Return [X, Y] of the center of cell containing provided text 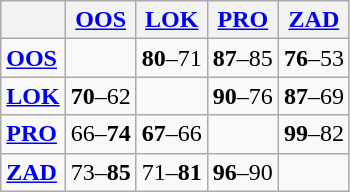
99–82 [314, 134]
96–90 [242, 172]
87–69 [314, 96]
67–66 [172, 134]
70–62 [100, 96]
71–81 [172, 172]
66–74 [100, 134]
73–85 [100, 172]
90–76 [242, 96]
76–53 [314, 58]
87–85 [242, 58]
80–71 [172, 58]
